For the text-containing cell, return its midpoint in [X, Y] coordinate format. 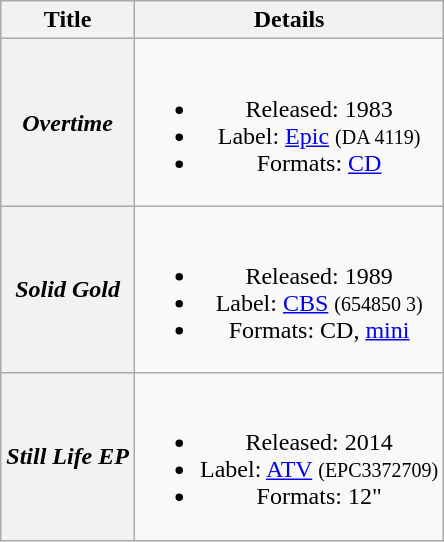
Title [68, 20]
Released: 1983Label: Epic (DA 4119)Formats: CD [288, 122]
Still Life EP [68, 456]
Released: 2014Label: ATV (EPC3372709)Formats: 12" [288, 456]
Released: 1989Label: CBS (654850 3)Formats: CD, mini [288, 290]
Solid Gold [68, 290]
Overtime [68, 122]
Details [288, 20]
